Output the (x, y) coordinate of the center of the cell containing the given text.  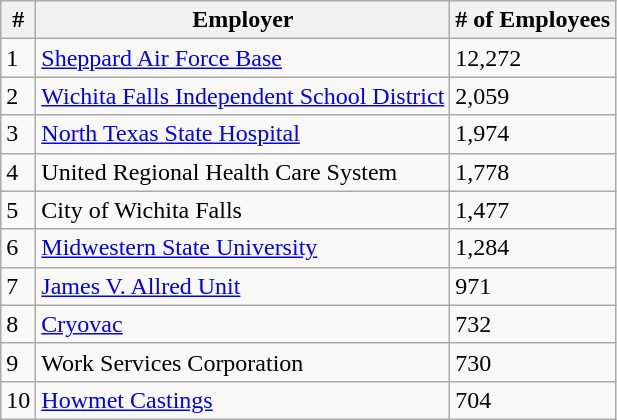
2,059 (533, 96)
Sheppard Air Force Base (243, 58)
704 (533, 400)
1,974 (533, 134)
1 (18, 58)
James V. Allred Unit (243, 286)
United Regional Health Care System (243, 172)
Work Services Corporation (243, 362)
730 (533, 362)
3 (18, 134)
2 (18, 96)
City of Wichita Falls (243, 210)
9 (18, 362)
# of Employees (533, 20)
4 (18, 172)
1,284 (533, 248)
10 (18, 400)
6 (18, 248)
# (18, 20)
12,272 (533, 58)
1,477 (533, 210)
Wichita Falls Independent School District (243, 96)
7 (18, 286)
Employer (243, 20)
732 (533, 324)
8 (18, 324)
5 (18, 210)
971 (533, 286)
Howmet Castings (243, 400)
Midwestern State University (243, 248)
1,778 (533, 172)
North Texas State Hospital (243, 134)
Cryovac (243, 324)
